Scan for the cell matching the given text and deliver its [x, y] coordinate at center. 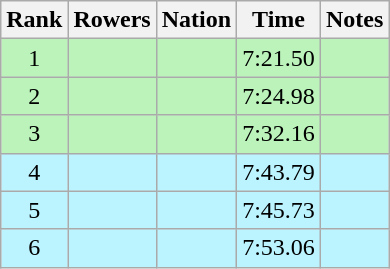
Time [279, 20]
3 [34, 134]
Notes [354, 20]
Rank [34, 20]
6 [34, 248]
7:53.06 [279, 248]
7:43.79 [279, 172]
4 [34, 172]
7:24.98 [279, 96]
Nation [196, 20]
1 [34, 58]
Rowers [112, 20]
7:32.16 [279, 134]
2 [34, 96]
5 [34, 210]
7:21.50 [279, 58]
7:45.73 [279, 210]
